Identify which cell holds the provided text, then report its [x, y] central coordinate. 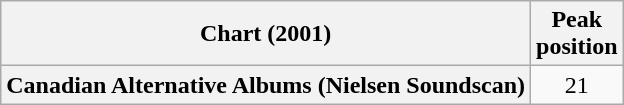
Peakposition [577, 34]
21 [577, 85]
Canadian Alternative Albums (Nielsen Soundscan) [266, 85]
Chart (2001) [266, 34]
